Return (X, Y) of the center of cell containing provided text 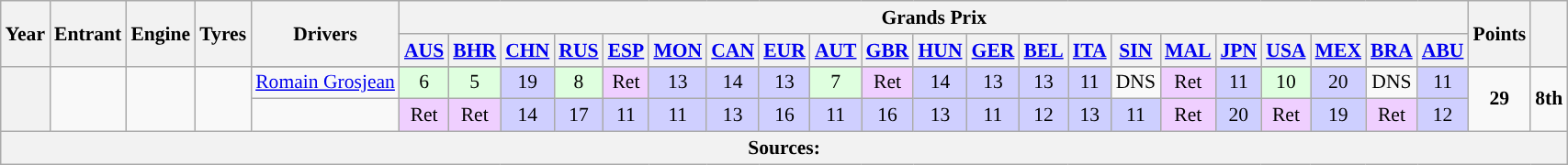
MAL (1188, 50)
SIN (1135, 50)
Sources: (784, 148)
Romain Grosjean (325, 82)
GER (994, 50)
AUT (836, 50)
ESP (626, 50)
8 (579, 82)
MEX (1338, 50)
Points (1499, 33)
MON (678, 50)
GBR (887, 50)
EUR (784, 50)
CHN (527, 50)
17 (579, 115)
Grands Prix (934, 17)
10 (1286, 82)
8th (1549, 99)
29 (1499, 99)
HUN (940, 50)
USA (1286, 50)
BRA (1392, 50)
BEL (1043, 50)
7 (836, 82)
BHR (474, 50)
Drivers (325, 33)
Year (26, 33)
Entrant (88, 33)
Engine (160, 33)
ITA (1089, 50)
5 (474, 82)
AUS (424, 50)
JPN (1239, 50)
CAN (733, 50)
RUS (579, 50)
ABU (1443, 50)
Tyres (222, 33)
6 (424, 82)
